Provide the [X, Y] coordinate of the cell's center where the given text is located.  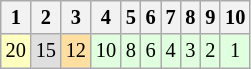
7 [171, 17]
20 [16, 51]
15 [46, 51]
12 [76, 51]
5 [131, 17]
9 [210, 17]
